Identify which cell holds the provided text, then report its (x, y) central coordinate. 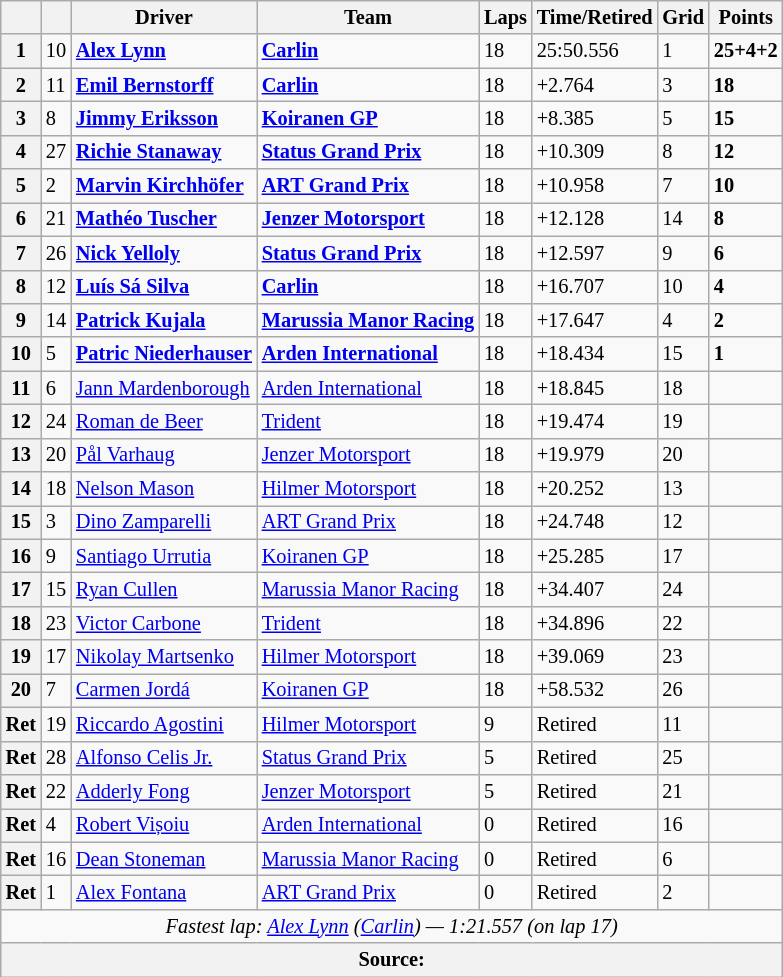
+10.958 (595, 186)
+58.532 (595, 690)
Patric Niederhauser (164, 354)
Points (746, 17)
+2.764 (595, 85)
+17.647 (595, 320)
Robert Vișoiu (164, 825)
Nick Yelloly (164, 253)
+25.285 (595, 556)
25:50.556 (595, 51)
+16.707 (595, 287)
Alex Lynn (164, 51)
27 (56, 152)
Luís Sá Silva (164, 287)
Jann Mardenborough (164, 388)
+24.748 (595, 522)
Ryan Cullen (164, 589)
Richie Stanaway (164, 152)
Source: (392, 960)
28 (56, 758)
Laps (506, 17)
Fastest lap: Alex Lynn (Carlin) — 1:21.557 (on lap 17) (392, 926)
Roman de Beer (164, 421)
25 (683, 758)
+8.385 (595, 118)
+18.845 (595, 388)
Adderly Fong (164, 791)
+19.474 (595, 421)
+34.407 (595, 589)
Pål Varhaug (164, 455)
+18.434 (595, 354)
+12.128 (595, 219)
Grid (683, 17)
Victor Carbone (164, 623)
Santiago Urrutia (164, 556)
Team (368, 17)
Jimmy Eriksson (164, 118)
Mathéo Tuscher (164, 219)
+10.309 (595, 152)
Riccardo Agostini (164, 724)
Alex Fontana (164, 892)
+39.069 (595, 657)
+12.597 (595, 253)
Dean Stoneman (164, 859)
Patrick Kujala (164, 320)
25+4+2 (746, 51)
+19.979 (595, 455)
+20.252 (595, 489)
Time/Retired (595, 17)
Nelson Mason (164, 489)
Dino Zamparelli (164, 522)
Nikolay Martsenko (164, 657)
Marvin Kirchhöfer (164, 186)
+34.896 (595, 623)
Carmen Jordá (164, 690)
Driver (164, 17)
Emil Bernstorff (164, 85)
Alfonso Celis Jr. (164, 758)
